Provide the [X, Y] coordinate of the cell's center where the given text is located.  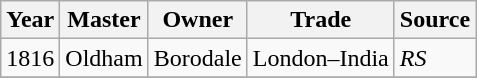
1816 [30, 58]
Oldham [104, 58]
Source [434, 20]
Owner [198, 20]
Year [30, 20]
Master [104, 20]
RS [434, 58]
Borodale [198, 58]
London–India [320, 58]
Trade [320, 20]
